Return the (x, y) coordinate for the center point of the cell that contains the specified text.  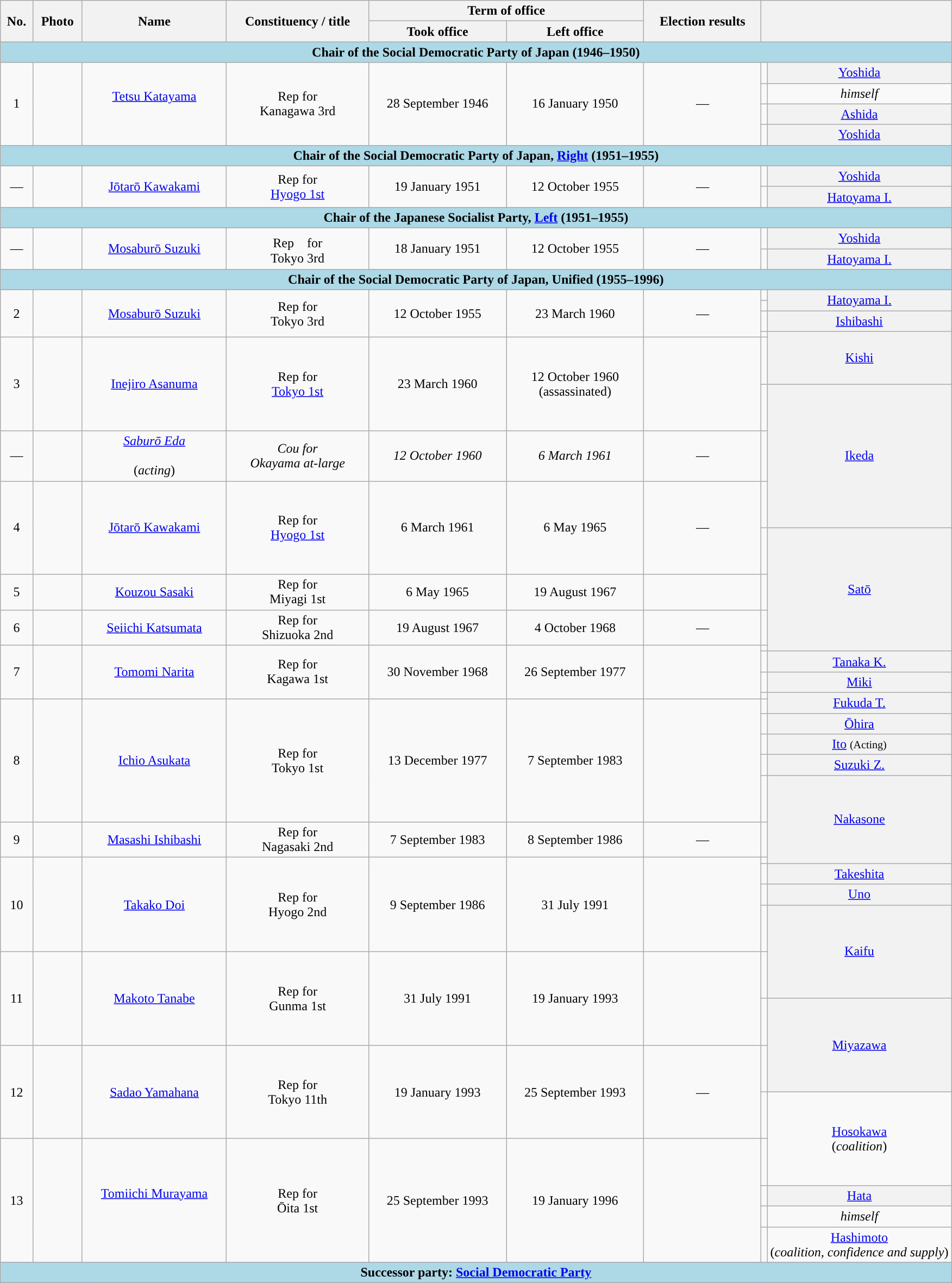
Tanaka K. (860, 661)
Tomiichi Murayama (154, 1200)
Satō (860, 589)
Saburō Eda(acting) (154, 456)
Chair of the Social Democratic Party of Japan (1946–1950) (476, 52)
Sadao Yamahana (154, 1092)
Ichio Asukata (154, 761)
Term of office (506, 11)
6 (16, 627)
Kouzou Sasaki (154, 592)
Hashimoto (coalition, confidence and supply) (860, 1244)
Name (154, 21)
Rep forTokyo 11th (298, 1092)
19 January 1996 (575, 1200)
Nakasone (860, 819)
4 (16, 528)
Ōhira (860, 723)
19 January 1951 (437, 186)
12 October 1960 (437, 456)
Takeshita (860, 874)
Tetsu Katayama (154, 104)
Chair of the Japanese Socialist Party, Left (1951–1955) (476, 217)
Miki (860, 682)
Rep forHyogo 2nd (298, 904)
Photo (58, 21)
12 October 1960(assassinated) (575, 384)
Rep forMiyagi 1st (298, 592)
Successor party: Social Democratic Party (476, 1273)
Rep forGunma 1st (298, 998)
Election results (703, 21)
Chair of the Social Democratic Party of Japan, Right (1951–1955) (476, 155)
Miyazawa (860, 1045)
4 October 1968 (575, 627)
Took office (437, 32)
12 (16, 1092)
Kaifu (860, 952)
Hosokawa (coalition) (860, 1138)
Cou forOkayama at-large (298, 456)
5 (16, 592)
Takako Doi (154, 904)
Hata (860, 1196)
26 September 1977 (575, 672)
Rep forShizuoka 2nd (298, 627)
Suzuki Z. (860, 765)
8 (16, 761)
7 (16, 672)
28 September 1946 (437, 104)
Inejiro Asanuma (154, 384)
Chair of the Social Democratic Party of Japan, Unified (1955–1996) (476, 280)
Constituency / title (298, 21)
30 November 1968 (437, 672)
Rep forKanagawa 3rd (298, 104)
Ashida (860, 114)
10 (16, 904)
1 (16, 104)
Fukuda T. (860, 703)
8 September 1986 (575, 840)
Makoto Tanabe (154, 998)
3 (16, 384)
Rep forŌita 1st (298, 1200)
Kishi (860, 358)
Masashi Ishibashi (154, 840)
Seiichi Katsumata (154, 627)
11 (16, 998)
Uno (860, 894)
9 (16, 840)
13 (16, 1200)
Left office (575, 32)
Ishibashi (860, 321)
Tomomi Narita (154, 672)
Rep forKagawa 1st (298, 672)
Rep forNagasaki 2nd (298, 840)
2 (16, 314)
13 December 1977 (437, 761)
18 January 1951 (437, 248)
No. (16, 21)
9 September 1986 (437, 904)
16 January 1950 (575, 104)
Ito (Acting) (860, 744)
Ikeda (860, 456)
